Return the (x, y) coordinate for the center point of the cell that contains the specified text.  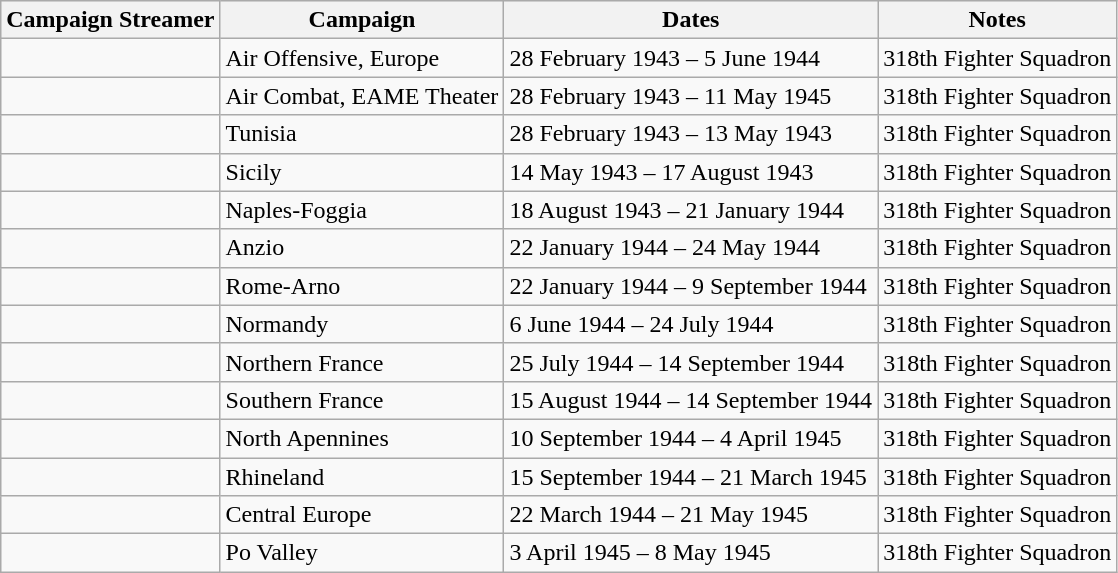
15 August 1944 – 14 September 1944 (691, 400)
28 February 1943 – 5 June 1944 (691, 58)
Rome-Arno (362, 286)
22 January 1944 – 24 May 1944 (691, 248)
14 May 1943 – 17 August 1943 (691, 172)
28 February 1943 – 11 May 1945 (691, 96)
Rhineland (362, 477)
Northern France (362, 362)
Po Valley (362, 553)
Dates (691, 20)
18 August 1943 – 21 January 1944 (691, 210)
Sicily (362, 172)
10 September 1944 – 4 April 1945 (691, 438)
Air Combat, EAME Theater (362, 96)
Southern France (362, 400)
Air Offensive, Europe (362, 58)
6 June 1944 – 24 July 1944 (691, 324)
22 January 1944 – 9 September 1944 (691, 286)
Campaign Streamer (110, 20)
Central Europe (362, 515)
25 July 1944 – 14 September 1944 (691, 362)
Tunisia (362, 134)
28 February 1943 – 13 May 1943 (691, 134)
Anzio (362, 248)
Normandy (362, 324)
North Apennines (362, 438)
Campaign (362, 20)
15 September 1944 – 21 March 1945 (691, 477)
Notes (998, 20)
22 March 1944 – 21 May 1945 (691, 515)
Naples-Foggia (362, 210)
3 April 1945 – 8 May 1945 (691, 553)
